Locate the cell with the specified text and output its (X, Y) center coordinate. 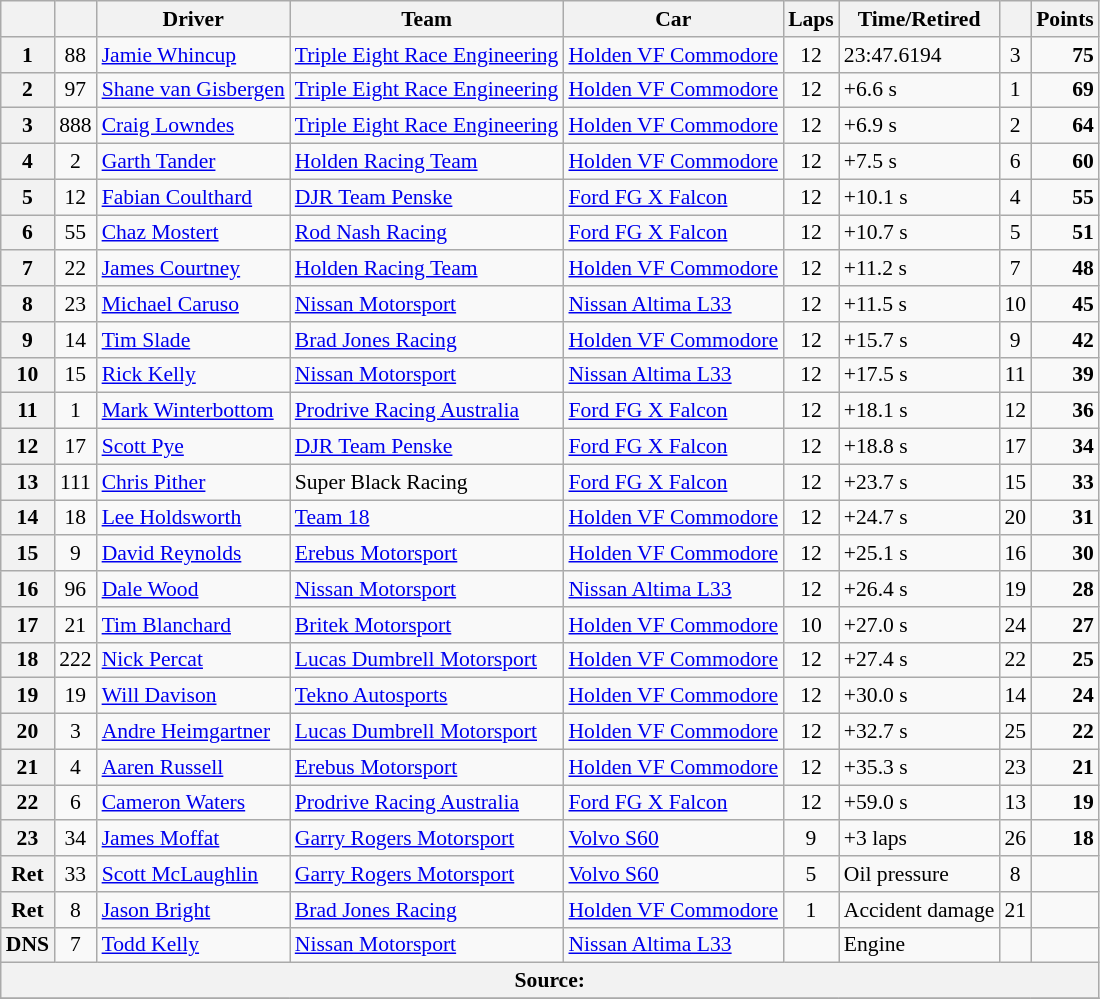
Shane van Gisbergen (194, 90)
96 (76, 589)
+3 laps (920, 839)
+23.7 s (920, 482)
+11.5 s (920, 304)
Cameron Waters (194, 803)
Scott Pye (194, 447)
Will Davison (194, 696)
+32.7 s (920, 732)
Rod Nash Racing (427, 233)
Andre Heimgartner (194, 732)
Nick Percat (194, 660)
Dale Wood (194, 589)
+26.4 s (920, 589)
+30.0 s (920, 696)
Chaz Mostert (194, 233)
Fabian Coulthard (194, 197)
+11.2 s (920, 269)
Accident damage (920, 910)
888 (76, 126)
Oil pressure (920, 874)
+59.0 s (920, 803)
222 (76, 660)
Driver (194, 19)
Super Black Racing (427, 482)
69 (1065, 90)
51 (1065, 233)
Points (1065, 19)
Tim Slade (194, 340)
36 (1065, 411)
31 (1065, 518)
88 (76, 55)
Craig Lowndes (194, 126)
+15.7 s (920, 340)
Jason Bright (194, 910)
+6.9 s (920, 126)
+17.5 s (920, 375)
39 (1065, 375)
48 (1065, 269)
Michael Caruso (194, 304)
30 (1065, 554)
64 (1065, 126)
+10.1 s (920, 197)
Aaren Russell (194, 767)
26 (1015, 839)
Time/Retired (920, 19)
Scott McLaughlin (194, 874)
111 (76, 482)
60 (1065, 162)
Mark Winterbottom (194, 411)
Tekno Autosports (427, 696)
+35.3 s (920, 767)
Team (427, 19)
97 (76, 90)
Rick Kelly (194, 375)
28 (1065, 589)
James Courtney (194, 269)
+18.1 s (920, 411)
Todd Kelly (194, 945)
75 (1065, 55)
Britek Motorsport (427, 625)
Laps (811, 19)
+18.8 s (920, 447)
42 (1065, 340)
Jamie Whincup (194, 55)
Lee Holdsworth (194, 518)
Engine (920, 945)
Chris Pither (194, 482)
+27.0 s (920, 625)
Garth Tander (194, 162)
+24.7 s (920, 518)
Car (673, 19)
23:47.6194 (920, 55)
Team 18 (427, 518)
Source: (550, 981)
+10.7 s (920, 233)
+25.1 s (920, 554)
45 (1065, 304)
Tim Blanchard (194, 625)
David Reynolds (194, 554)
+7.5 s (920, 162)
+6.6 s (920, 90)
DNS (28, 945)
27 (1065, 625)
+27.4 s (920, 660)
James Moffat (194, 839)
